Locate the cell with the specified text and output its [X, Y] center coordinate. 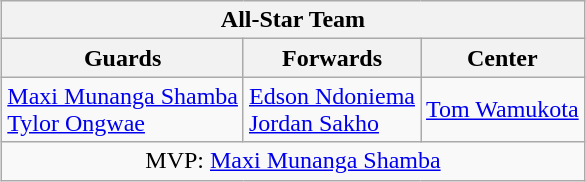
Forwards [332, 58]
Center [503, 58]
MVP: Maxi Munanga Shamba [293, 161]
Maxi Munanga Shamba Tylor Ongwae [123, 110]
Tom Wamukota [503, 110]
Guards [123, 58]
Edson Ndoniema Jordan Sakho [332, 110]
All-Star Team [293, 20]
